Search for the cell housing the specified text and yield its [x, y] center coordinate. 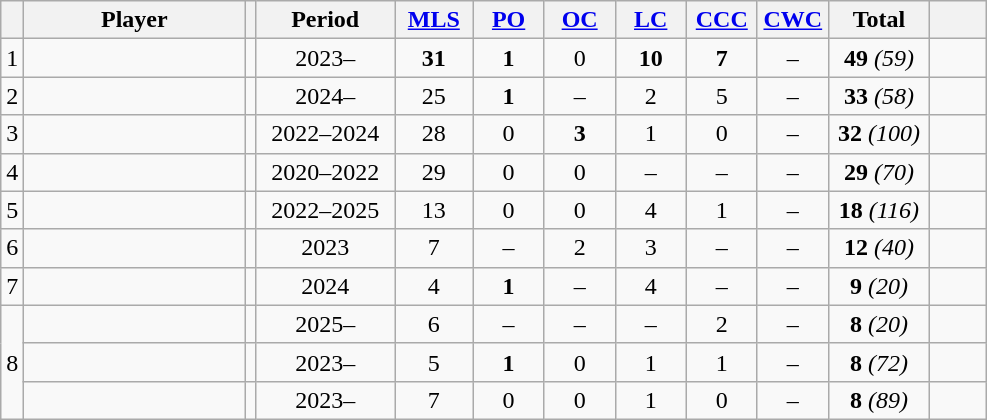
2025– [326, 324]
32 (100) [878, 134]
8 (72) [878, 362]
Total [878, 20]
2022–2025 [326, 210]
2020–2022 [326, 172]
29 [434, 172]
2022–2024 [326, 134]
8 (89) [878, 400]
2024– [326, 96]
2024 [326, 286]
8 [12, 362]
28 [434, 134]
CCC [722, 20]
29 (70) [878, 172]
31 [434, 58]
2023 [326, 248]
13 [434, 210]
LC [650, 20]
12 (40) [878, 248]
18 (116) [878, 210]
8 (20) [878, 324]
10 [650, 58]
Period [326, 20]
9 (20) [878, 286]
OC [580, 20]
25 [434, 96]
CWC [792, 20]
PO [508, 20]
Player [134, 20]
33 (58) [878, 96]
MLS [434, 20]
49 (59) [878, 58]
